Locate the cell with the specified text and output its (x, y) center coordinate. 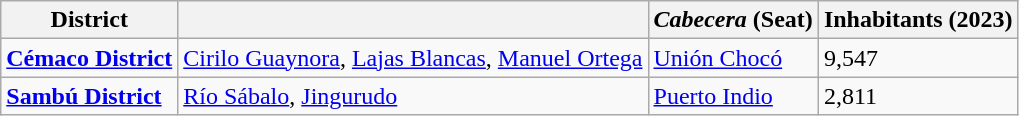
District (90, 20)
Cabecera (Seat) (733, 20)
Puerto Indio (733, 96)
9,547 (918, 58)
Río Sábalo, Jingurudo (413, 96)
Sambú District (90, 96)
Cémaco District (90, 58)
2,811 (918, 96)
Cirilo Guaynora, Lajas Blancas, Manuel Ortega (413, 58)
Inhabitants (2023) (918, 20)
Unión Chocó (733, 58)
